Pinpoint the cell where the given text exists, returning its (x, y) midpoint coordinate. 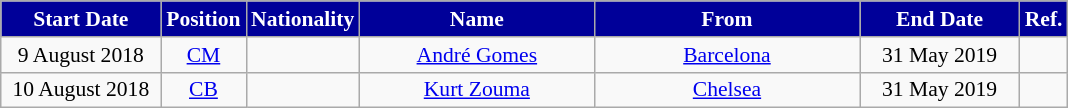
Start Date (81, 19)
André Gomes (476, 55)
Ref. (1044, 19)
CB (204, 90)
Nationality (302, 19)
From (726, 19)
CM (204, 55)
End Date (940, 19)
10 August 2018 (81, 90)
Name (476, 19)
9 August 2018 (81, 55)
Kurt Zouma (476, 90)
Barcelona (726, 55)
Chelsea (726, 90)
Position (204, 19)
